Search for the cell housing the specified text and yield its (X, Y) center coordinate. 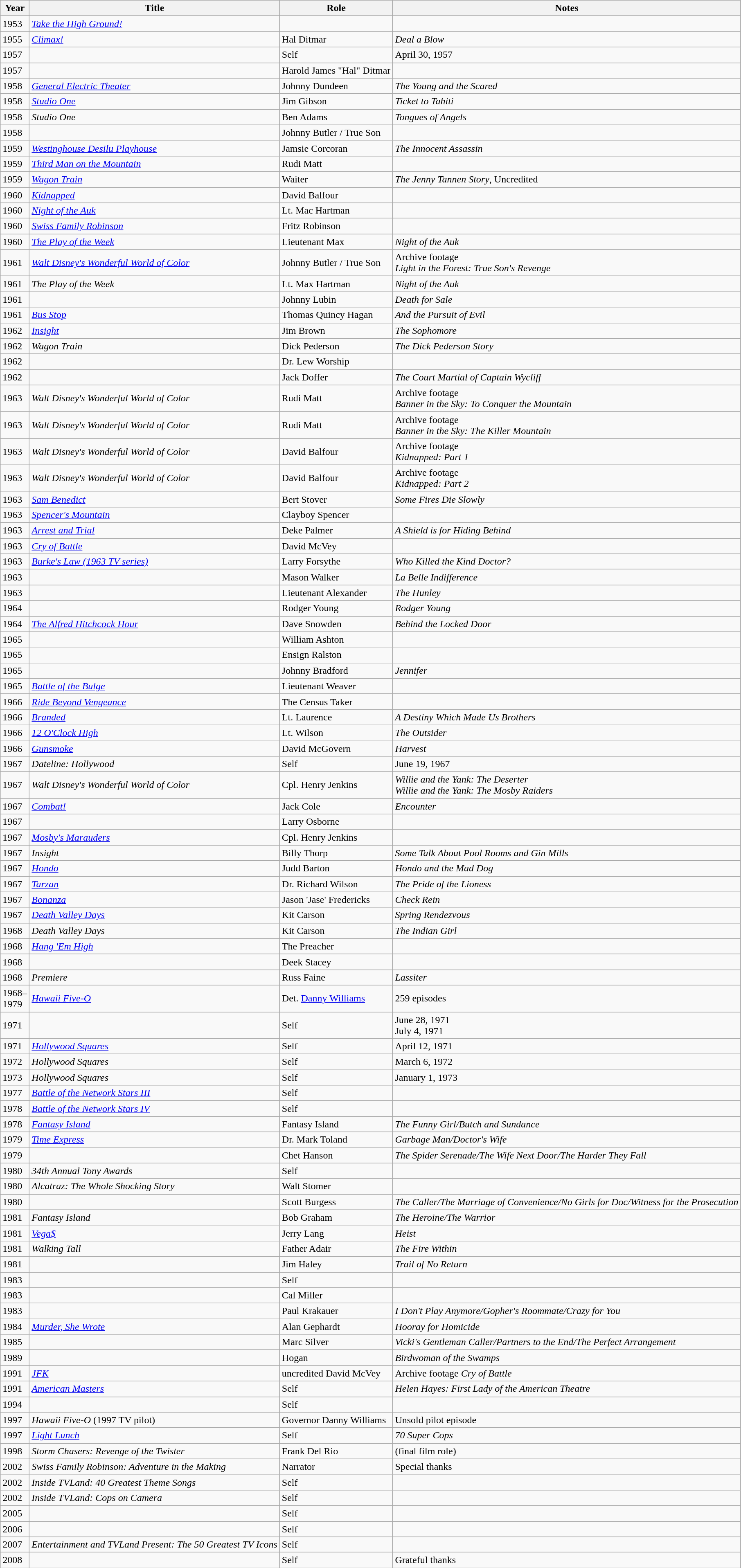
The Heroine/The Warrior (567, 1217)
Vega$ (155, 1233)
Johnny Dundeen (336, 86)
Grateful thanks (567, 1560)
The Innocent Assassin (567, 148)
Check Rein (567, 900)
1989 (15, 1358)
Time Express (155, 1140)
A Shield is for Hiding Behind (567, 531)
Deek Stacey (336, 962)
Role (336, 8)
Birdwoman of the Swamps (567, 1358)
1972 (15, 1062)
The Hunley (567, 593)
A Destiny Which Made Us Brothers (567, 717)
April 30, 1957 (567, 55)
Hawaii Five-O (1997 TV pilot) (155, 1420)
Entertainment and TVLand Present: The 50 Greatest TV Icons (155, 1545)
Thomas Quincy Hagan (336, 315)
Scott Burgess (336, 1202)
Jim Gibson (336, 101)
Archive footageKidnapped: Part 2 (567, 478)
Battle of the Network Stars IV (155, 1109)
The Alfred Hitchcock Hour (155, 624)
Lt. Max Hartman (336, 284)
Sam Benedict (155, 499)
The Fire Within (567, 1249)
Larry Forsythe (336, 562)
1968–1979 (15, 998)
(final film role) (567, 1451)
The Census Taker (336, 702)
Hogan (336, 1358)
The Court Martial of Captain Wycliff (567, 377)
Archive footageKidnapped: Part 1 (567, 452)
Take the High Ground! (155, 24)
I Don't Play Anymore/Gopher's Roommate/Crazy for You (567, 1311)
Climax! (155, 39)
Dave Snowden (336, 624)
34th Annual Tony Awards (155, 1171)
Dr. Lew Worship (336, 362)
Clayboy Spencer (336, 515)
Johnny Bradford (336, 670)
Premiere (155, 977)
Harvest (567, 748)
Garbage Man/Doctor's Wife (567, 1140)
Walking Tall (155, 1249)
Notes (567, 8)
259 episodes (567, 998)
Marc Silver (336, 1342)
Billy Thorp (336, 853)
Fritz Robinson (336, 226)
Ticket to Tahiti (567, 101)
General Electric Theater (155, 86)
Willie and the Yank: The DeserterWillie and the Yank: The Mosby Raiders (567, 785)
Mosby's Marauders (155, 837)
Lt. Wilson (336, 733)
La Belle Indifference (567, 577)
The Jenny Tannen Story, Uncredited (567, 179)
Waiter (336, 179)
David McVey (336, 546)
1984 (15, 1327)
And the Pursuit of Evil (567, 315)
uncredited David McVey (336, 1373)
Arrest and Trial (155, 531)
Bert Stover (336, 499)
Lassiter (567, 977)
JFK (155, 1373)
Jason 'Jase' Fredericks (336, 900)
Inside TVLand: Cops on Camera (155, 1498)
Some Fires Die Slowly (567, 499)
Spencer's Mountain (155, 515)
Dateline: Hollywood (155, 764)
2008 (15, 1560)
Lt. Mac Hartman (336, 211)
The Indian Girl (567, 931)
The Preacher (336, 946)
Bus Stop (155, 315)
Frank Del Rio (336, 1451)
April 12, 1971 (567, 1046)
Storm Chasers: Revenge of the Twister (155, 1451)
Tarzan (155, 884)
Vicki's Gentleman Caller/Partners to the End/The Perfect Arrangement (567, 1342)
Jack Cole (336, 806)
Jerry Lang (336, 1233)
Dr. Mark Toland (336, 1140)
Jack Doffer (336, 377)
Det. Danny Williams (336, 998)
The Dick Pederson Story (567, 346)
Swiss Family Robinson: Adventure in the Making (155, 1467)
Bob Graham (336, 1217)
Hondo (155, 868)
Cry of Battle (155, 546)
March 6, 1972 (567, 1062)
Lt. Laurence (336, 717)
Archive footageLight in the Forest: True Son's Revenge (567, 263)
1973 (15, 1078)
1955 (15, 39)
Battle of the Bulge (155, 686)
Unsold pilot episode (567, 1420)
The Sophomore (567, 331)
Larry Osborne (336, 822)
Archive footageBanner in the Sky: The Killer Mountain (567, 425)
Lieutenant Max (336, 242)
Light Lunch (155, 1435)
Deke Palmer (336, 531)
Judd Barton (336, 868)
Hal Ditmar (336, 39)
Dr. Richard Wilson (336, 884)
Special thanks (567, 1467)
The Funny Girl/Butch and Sundance (567, 1124)
American Masters (155, 1389)
Dick Pederson (336, 346)
1953 (15, 24)
The Pride of the Lioness (567, 884)
70 Super Cops (567, 1435)
Behind the Locked Door (567, 624)
Trail of No Return (567, 1264)
12 O'Clock High (155, 733)
Alan Gephardt (336, 1327)
Lieutenant Weaver (336, 686)
Spring Rendezvous (567, 915)
Archive footageBanner in the Sky: To Conquer the Mountain (567, 398)
Jamsie Corcoran (336, 148)
Helen Hayes: First Lady of the American Theatre (567, 1389)
Jennifer (567, 670)
Branded (155, 717)
Some Talk About Pool Rooms and Gin Mills (567, 853)
Hawaii Five-O (155, 998)
Hooray for Homicide (567, 1327)
Walt Stomer (336, 1186)
June 19, 1967 (567, 764)
1977 (15, 1093)
The Spider Serenade/The Wife Next Door/The Harder They Fall (567, 1155)
Death for Sale (567, 299)
Paul Krakauer (336, 1311)
Ride Beyond Vengeance (155, 702)
January 1, 1973 (567, 1078)
Governor Danny Williams (336, 1420)
Burke's Law (1963 TV series) (155, 562)
Archive footage Cry of Battle (567, 1373)
Narrator (336, 1467)
Third Man on the Mountain (155, 164)
Inside TVLand: 40 Greatest Theme Songs (155, 1482)
Tongues of Angels (567, 117)
Title (155, 8)
David McGovern (336, 748)
2006 (15, 1529)
1985 (15, 1342)
Jim Haley (336, 1264)
Hang 'Em High (155, 946)
Ensign Ralston (336, 655)
Battle of the Network Stars III (155, 1093)
Swiss Family Robinson (155, 226)
The Caller/The Marriage of Convenience/No Girls for Doc/Witness for the Prosecution (567, 1202)
2005 (15, 1513)
2007 (15, 1545)
The Young and the Scared (567, 86)
Lieutenant Alexander (336, 593)
Heist (567, 1233)
Kidnapped (155, 195)
Ben Adams (336, 117)
1998 (15, 1451)
Bonanza (155, 900)
1994 (15, 1404)
Deal a Blow (567, 39)
Encounter (567, 806)
Chet Hanson (336, 1155)
Harold James "Hal" Ditmar (336, 70)
The Outsider (567, 733)
June 28, 1971July 4, 1971 (567, 1025)
Combat! (155, 806)
Jim Brown (336, 331)
Mason Walker (336, 577)
Who Killed the Kind Doctor? (567, 562)
Westinghouse Desilu Playhouse (155, 148)
Russ Faine (336, 977)
Cal Miller (336, 1296)
Alcatraz: The Whole Shocking Story (155, 1186)
Johnny Lubin (336, 299)
Year (15, 8)
Murder, She Wrote (155, 1327)
Father Adair (336, 1249)
Gunsmoke (155, 748)
Hondo and the Mad Dog (567, 868)
William Ashton (336, 639)
